Identify which cell holds the provided text, then report its (X, Y) central coordinate. 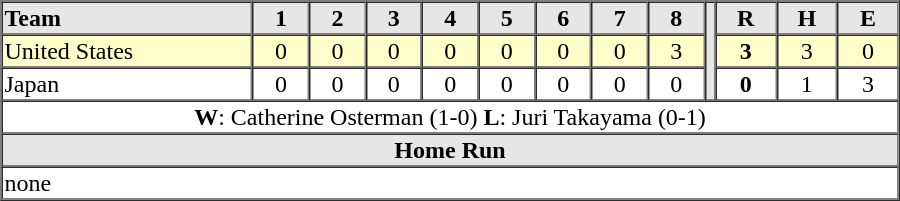
7 (620, 18)
H (806, 18)
Japan (128, 84)
5 (507, 18)
8 (676, 18)
E (868, 18)
4 (450, 18)
Team (128, 18)
United States (128, 50)
W: Catherine Osterman (1-0) L: Juri Takayama (0-1) (450, 116)
Home Run (450, 150)
R (746, 18)
none (450, 182)
6 (563, 18)
2 (337, 18)
